Provide the (x, y) coordinate of the cell's center where the given text is located.  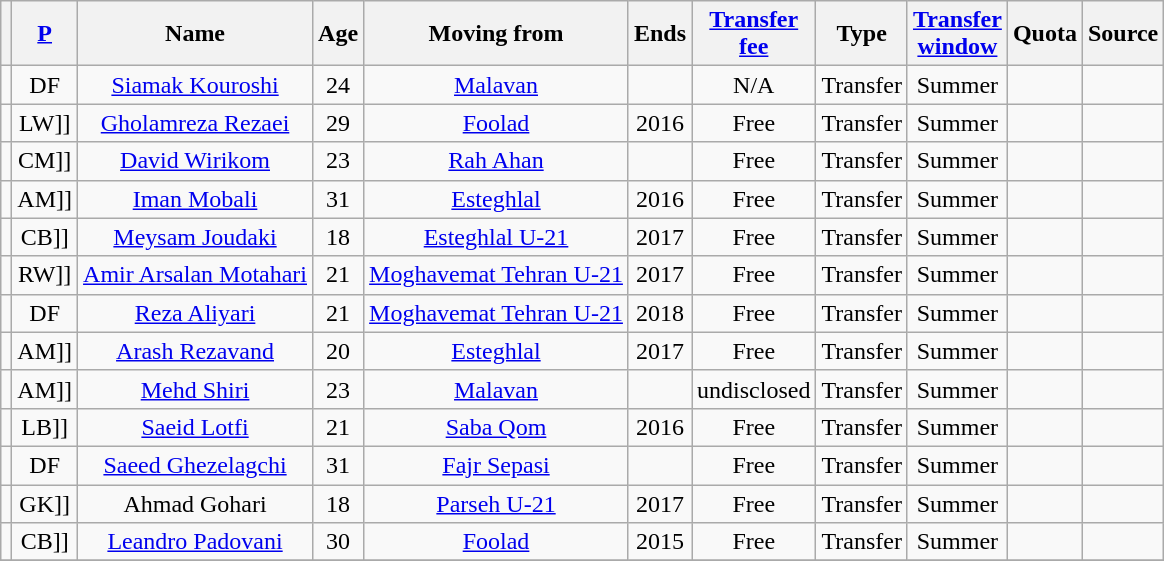
Saeid Lotfi (196, 427)
Meysam Joudaki (196, 237)
Ends (660, 34)
20 (338, 351)
Ahmad Gohari (196, 503)
Saba Qom (496, 427)
Mehd Shiri (196, 389)
Quota (1044, 34)
Name (196, 34)
Arash Rezavand (196, 351)
Transferfee (754, 34)
29 (338, 123)
Siamak Kouroshi (196, 85)
2018 (660, 313)
Reza Aliyari (196, 313)
Type (862, 34)
Iman Mobali (196, 199)
P (45, 34)
Moving from (496, 34)
David Wirikom (196, 161)
2015 (660, 542)
LW]] (45, 123)
Amir Arsalan Motahari (196, 275)
Rah Ahan (496, 161)
Leandro Padovani (196, 542)
Age (338, 34)
Esteghlal U-21 (496, 237)
RW]] (45, 275)
N/A (754, 85)
Parseh U-21 (496, 503)
Transferwindow (957, 34)
Saeed Ghezelagchi (196, 465)
LB]] (45, 427)
GK]] (45, 503)
Source (1122, 34)
Fajr Sepasi (496, 465)
24 (338, 85)
30 (338, 542)
Gholamreza Rezaei (196, 123)
CM]] (45, 161)
undisclosed (754, 389)
